Return [X, Y] of the center of cell containing provided text 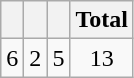
Total [102, 20]
6 [12, 58]
13 [102, 58]
5 [58, 58]
2 [36, 58]
